Locate the cell with the specified text and output its [x, y] center coordinate. 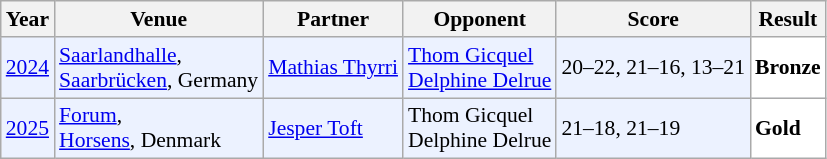
Opponent [480, 19]
Score [653, 19]
Saarlandhalle,Saarbrücken, Germany [158, 68]
Partner [333, 19]
2025 [28, 128]
Jesper Toft [333, 128]
Mathias Thyrri [333, 68]
Venue [158, 19]
20–22, 21–16, 13–21 [653, 68]
Result [788, 19]
Bronze [788, 68]
2024 [28, 68]
Gold [788, 128]
21–18, 21–19 [653, 128]
Forum,Horsens, Denmark [158, 128]
Year [28, 19]
